Locate the cell with the specified text and output its [X, Y] center coordinate. 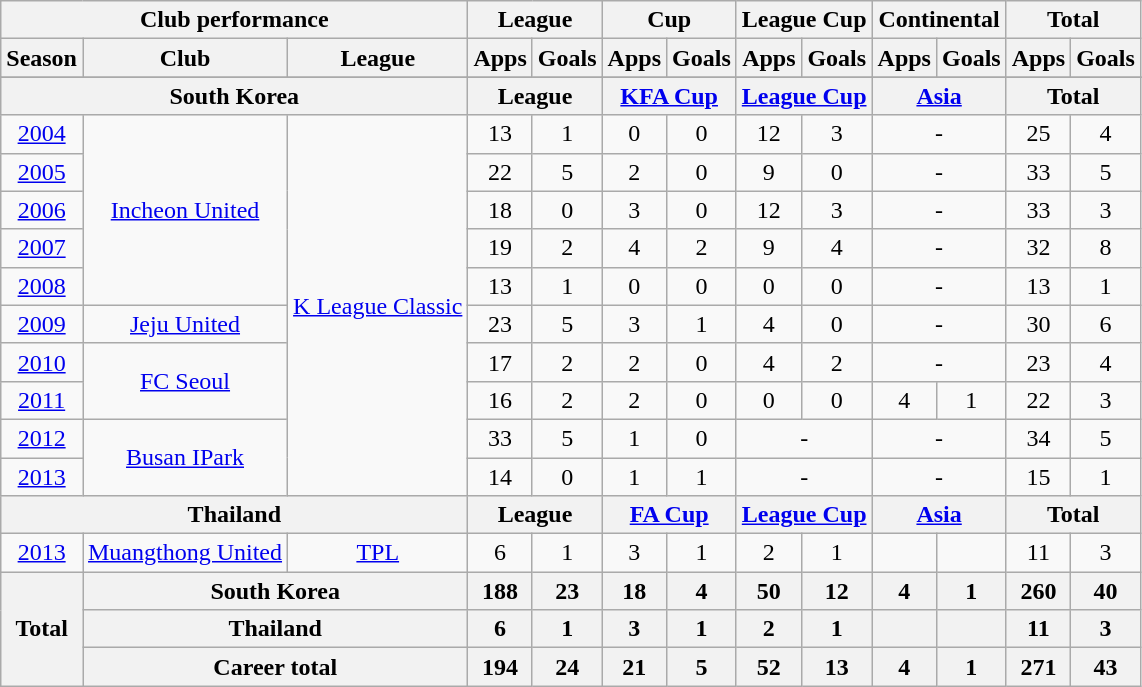
2008 [42, 286]
Career total [274, 667]
8 [1106, 248]
43 [1106, 667]
Busan IPark [184, 457]
24 [567, 667]
KFA Cup [669, 96]
188 [500, 591]
17 [500, 362]
194 [500, 667]
Club performance [234, 20]
Continental [939, 20]
Incheon United [184, 210]
2012 [42, 438]
15 [1038, 477]
32 [1038, 248]
21 [634, 667]
FA Cup [669, 515]
16 [500, 400]
Jeju United [184, 324]
40 [1106, 591]
K League Classic [378, 306]
260 [1038, 591]
2005 [42, 172]
Cup [669, 20]
52 [768, 667]
TPL [378, 553]
FC Seoul [184, 381]
14 [500, 477]
271 [1038, 667]
2004 [42, 134]
2007 [42, 248]
2010 [42, 362]
50 [768, 591]
Season [42, 58]
2009 [42, 324]
Club [184, 58]
Muangthong United [184, 553]
34 [1038, 438]
25 [1038, 134]
19 [500, 248]
2006 [42, 210]
2011 [42, 400]
30 [1038, 324]
